Scan for the cell matching the given text and deliver its [x, y] coordinate at center. 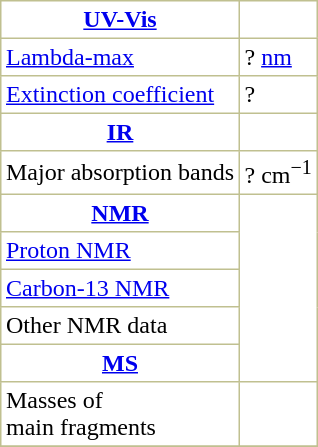
Lambda-max [120, 57]
NMR [120, 214]
? nm [278, 57]
? [278, 95]
Masses of main fragments [120, 414]
Other NMR data [120, 326]
Proton NMR [120, 251]
Extinction coefficient [120, 95]
MS [120, 364]
Major absorption bands [120, 173]
IR [120, 132]
Carbon-13 NMR [120, 289]
? cm−1 [278, 173]
UV-Vis [120, 20]
